Capture the cell that displays the provided text and extract its [x, y] central coordinate. 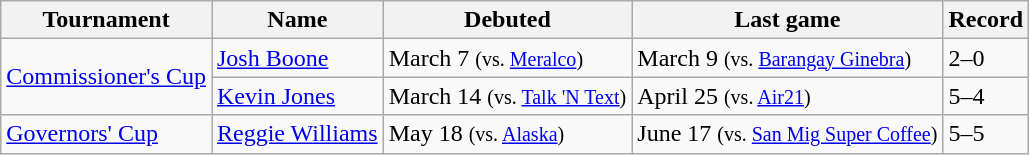
Tournament [106, 20]
Name [298, 20]
Commissioner's Cup [106, 77]
Kevin Jones [298, 96]
2–0 [986, 58]
Governors' Cup [106, 134]
March 14 (vs. Talk 'N Text) [508, 96]
5–5 [986, 134]
Reggie Williams [298, 134]
5–4 [986, 96]
Last game [788, 20]
March 9 (vs. Barangay Ginebra) [788, 58]
May 18 (vs. Alaska) [508, 134]
Record [986, 20]
March 7 (vs. Meralco) [508, 58]
April 25 (vs. Air21) [788, 96]
June 17 (vs. San Mig Super Coffee) [788, 134]
Debuted [508, 20]
Josh Boone [298, 58]
